Return the [x, y] coordinate for the center point of the cell that contains the specified text.  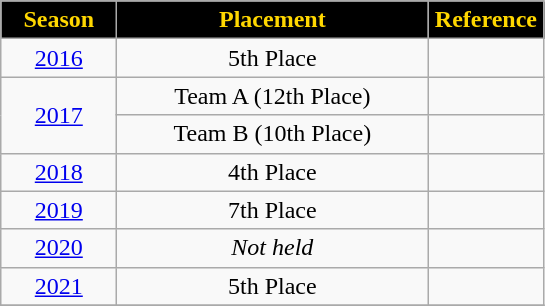
Reference [486, 20]
2018 [59, 172]
Placement [272, 20]
2021 [59, 286]
2020 [59, 248]
Team B (10th Place) [272, 134]
2016 [59, 58]
2019 [59, 210]
7th Place [272, 210]
2017 [59, 115]
Team A (12th Place) [272, 96]
4th Place [272, 172]
Season [59, 20]
Not held [272, 248]
